Scan for the cell matching the given text and deliver its [X, Y] coordinate at center. 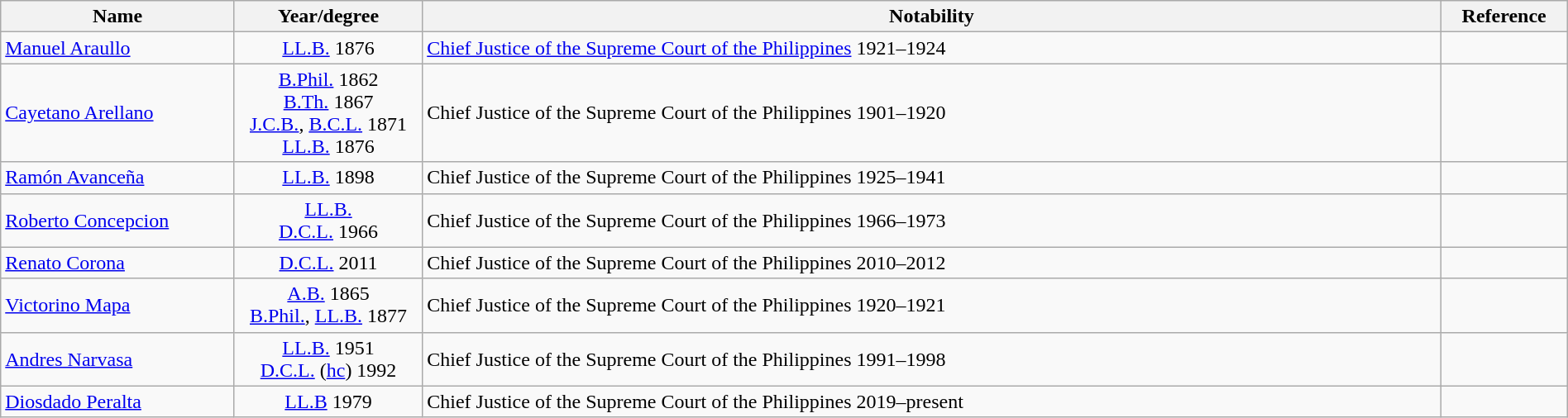
D.C.L. 2011 [327, 263]
Year/degree [327, 17]
A.B. 1865B.Phil., LL.B. 1877 [327, 306]
LL.B.D.C.L. 1966 [327, 220]
Chief Justice of the Supreme Court of the Philippines 2019–present [931, 401]
Cayetano Arellano [117, 112]
Reference [1503, 17]
Andres Narvasa [117, 359]
Chief Justice of the Supreme Court of the Philippines 1920–1921 [931, 306]
Chief Justice of the Supreme Court of the Philippines 1925–1941 [931, 178]
Victorino Mapa [117, 306]
Chief Justice of the Supreme Court of the Philippines 1921–1924 [931, 48]
Chief Justice of the Supreme Court of the Philippines 2010–2012 [931, 263]
Name [117, 17]
Manuel Araullo [117, 48]
Notability [931, 17]
LL.B. 1951D.C.L. (hc) 1992 [327, 359]
LL.B 1979 [327, 401]
B.Phil. 1862B.Th. 1867J.C.B., B.C.L. 1871LL.B. 1876 [327, 112]
Chief Justice of the Supreme Court of the Philippines 1901–1920 [931, 112]
Chief Justice of the Supreme Court of the Philippines 1966–1973 [931, 220]
Roberto Concepcion [117, 220]
Chief Justice of the Supreme Court of the Philippines 1991–1998 [931, 359]
LL.B. 1898 [327, 178]
Diosdado Peralta [117, 401]
Ramón Avanceña [117, 178]
LL.B. 1876 [327, 48]
Renato Corona [117, 263]
